Locate the cell with the specified text and output its (x, y) center coordinate. 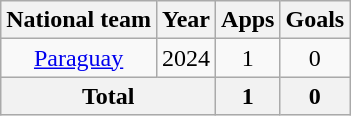
Year (186, 20)
Total (108, 96)
Paraguay (79, 58)
National team (79, 20)
2024 (186, 58)
Goals (315, 20)
Apps (248, 20)
